Return the [X, Y] coordinate for the center point of the cell that contains the specified text.  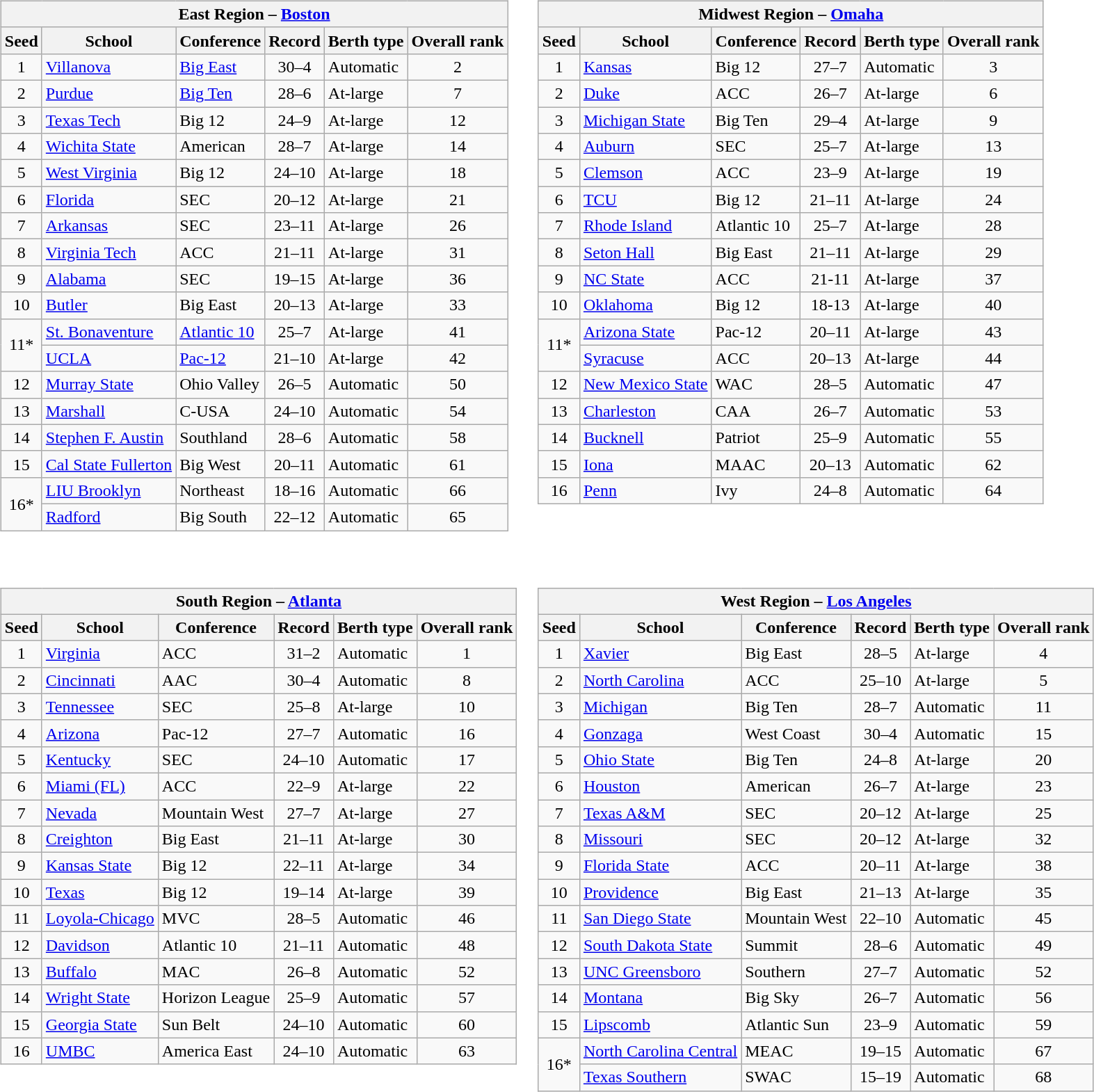
MAC [216, 972]
60 [467, 1025]
Marshall [108, 411]
36 [458, 279]
55 [993, 437]
54 [458, 411]
Georgia State [100, 1025]
59 [1043, 1025]
Northeast [220, 490]
Michigan [660, 707]
Texas Tech [108, 120]
Davidson [100, 945]
23 [1043, 786]
Missouri [660, 840]
28 [993, 226]
West Coast [796, 733]
25–8 [304, 707]
21–10 [295, 358]
31 [458, 252]
21–13 [880, 892]
South Dakota State [660, 945]
Midwest Region – Omaha [791, 14]
MAAC [756, 464]
15–19 [880, 1077]
Penn [645, 490]
Kentucky [100, 760]
47 [993, 385]
26–8 [304, 972]
Bucknell [645, 437]
Texas Southern [660, 1077]
18 [458, 173]
45 [1043, 919]
Patriot [756, 437]
New Mexico State [645, 385]
26–5 [295, 385]
Southland [220, 437]
Charleston [645, 411]
North Carolina Central [660, 1051]
UMBC [100, 1051]
25–10 [880, 680]
Texas [100, 892]
Big West [220, 464]
Auburn [645, 147]
43 [993, 332]
63 [467, 1051]
42 [458, 358]
Montana [660, 998]
29–4 [830, 120]
St. Bonaventure [108, 332]
Southern [796, 972]
MVC [216, 919]
22–12 [295, 517]
Purdue [108, 93]
48 [467, 945]
Butler [108, 305]
Duke [645, 93]
Miami (FL) [100, 786]
Alabama [108, 279]
Buffalo [100, 972]
Sun Belt [216, 1025]
57 [467, 998]
Wright State [100, 998]
30 [467, 840]
San Diego State [660, 919]
Lipscomb [660, 1025]
Virginia Tech [108, 252]
WAC [756, 385]
31–2 [304, 654]
Stephen F. Austin [108, 437]
Atlantic Sun [796, 1025]
Villanova [108, 67]
North Carolina [660, 680]
22–10 [880, 919]
UCLA [108, 358]
Loyola-Chicago [100, 919]
22–11 [304, 866]
23–11 [295, 226]
Arizona State [645, 332]
66 [458, 490]
LIU Brooklyn [108, 490]
35 [1043, 892]
Arkansas [108, 226]
Xavier [660, 654]
32 [1043, 840]
21 [458, 200]
56 [1043, 998]
18-13 [830, 305]
Gonzaga [660, 733]
46 [467, 919]
65 [458, 517]
UNC Greensboro [660, 972]
West Virginia [108, 173]
Michigan State [645, 120]
America East [216, 1051]
C-USA [220, 411]
South Region – Atlanta [259, 601]
34 [467, 866]
Wichita State [108, 147]
Kansas State [100, 866]
27 [467, 813]
West Region – Los Angeles [816, 601]
22 [467, 786]
Florida State [660, 866]
Ohio State [660, 760]
Big South [220, 517]
49 [1043, 945]
AAC [216, 680]
37 [993, 279]
41 [458, 332]
Tennessee [100, 707]
Creighton [100, 840]
Ivy [756, 490]
Oklahoma [645, 305]
50 [458, 385]
NC State [645, 279]
SWAC [796, 1077]
58 [458, 437]
TCU [645, 200]
19 [993, 173]
Ohio Valley [220, 385]
21-11 [830, 279]
Seton Hall [645, 252]
33 [458, 305]
Nevada [100, 813]
25 [1043, 813]
61 [458, 464]
62 [993, 464]
Cal State Fullerton [108, 464]
29 [993, 252]
East Region – Boston [255, 14]
Iona [645, 464]
Big Sky [796, 998]
Florida [108, 200]
Horizon League [216, 998]
Cincinnati [100, 680]
26 [458, 226]
Radford [108, 517]
53 [993, 411]
Murray State [108, 385]
64 [993, 490]
68 [1043, 1077]
40 [993, 305]
Clemson [645, 173]
19–14 [304, 892]
24–9 [295, 120]
CAA [756, 411]
39 [467, 892]
22–9 [304, 786]
Virginia [100, 654]
Arizona [100, 733]
17 [467, 760]
MEAC [796, 1051]
Kansas [645, 67]
67 [1043, 1051]
Rhode Island [645, 226]
Texas A&M [660, 813]
18–16 [295, 490]
Syracuse [645, 358]
Summit [796, 945]
24 [993, 200]
Houston [660, 786]
20 [1043, 760]
38 [1043, 866]
Providence [660, 892]
44 [993, 358]
